Find where the given text appears and provide that cell's center as [x, y] coordinate. 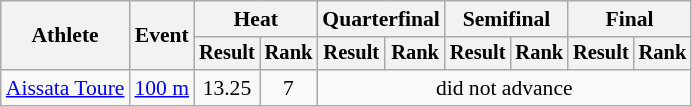
Aissata Toure [66, 88]
7 [289, 88]
100 m [162, 88]
13.25 [227, 88]
Quarterfinal [381, 19]
did not advance [504, 88]
Heat [256, 19]
Final [630, 19]
Semifinal [506, 19]
Athlete [66, 36]
Event [162, 36]
